From the cell containing the given text, extract its center point as [x, y] coordinate. 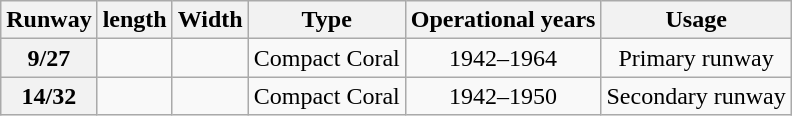
Secondary runway [696, 96]
Runway [49, 20]
Width [210, 20]
14/32 [49, 96]
Usage [696, 20]
Primary runway [696, 58]
1942–1950 [503, 96]
Operational years [503, 20]
length [134, 20]
Type [326, 20]
9/27 [49, 58]
1942–1964 [503, 58]
